For the text-containing cell, return its midpoint in (X, Y) coordinate format. 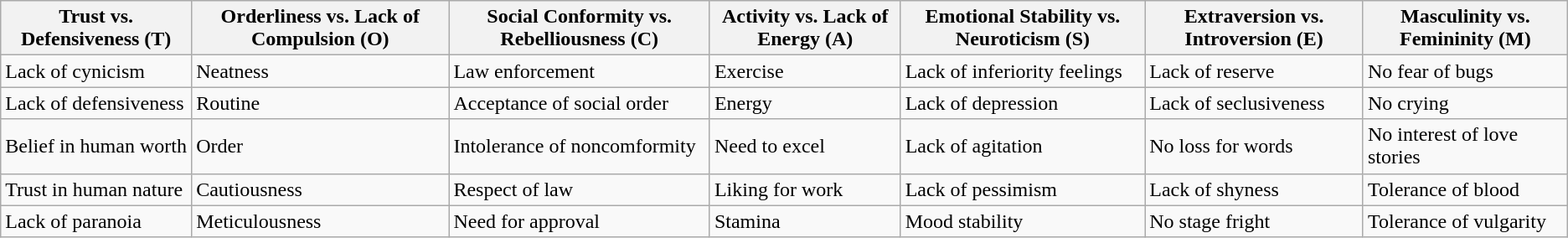
Law enforcement (580, 71)
Liking for work (805, 189)
Lack of shyness (1255, 189)
Lack of seclusiveness (1255, 103)
Mood stability (1023, 221)
Routine (320, 103)
Extraversion vs. Introversion (E) (1255, 28)
Stamina (805, 221)
Lack of depression (1023, 103)
Tolerance of blood (1465, 189)
Masculinity vs. Femininity (M) (1465, 28)
No fear of bugs (1465, 71)
Lack of inferiority feelings (1023, 71)
Trust vs. Defensiveness (T) (96, 28)
Need to excel (805, 146)
Tolerance of vulgarity (1465, 221)
Need for approval (580, 221)
Activity vs. Lack of Energy (A) (805, 28)
Order (320, 146)
Lack of cynicism (96, 71)
No interest of love stories (1465, 146)
No stage fright (1255, 221)
Belief in human worth (96, 146)
Neatness (320, 71)
Lack of paranoia (96, 221)
Respect of law (580, 189)
Energy (805, 103)
Cautiousness (320, 189)
No loss for words (1255, 146)
No crying (1465, 103)
Exercise (805, 71)
Emotional Stability vs. Neuroticism (S) (1023, 28)
Acceptance of social order (580, 103)
Intolerance of noncomformity (580, 146)
Social Conformity vs. Rebelliousness (C) (580, 28)
Trust in human nature (96, 189)
Orderliness vs. Lack of Compulsion (O) (320, 28)
Lack of agitation (1023, 146)
Lack of pessimism (1023, 189)
Lack of defensiveness (96, 103)
Lack of reserve (1255, 71)
Meticulousness (320, 221)
